Locate the cell with the specified text and output its (x, y) center coordinate. 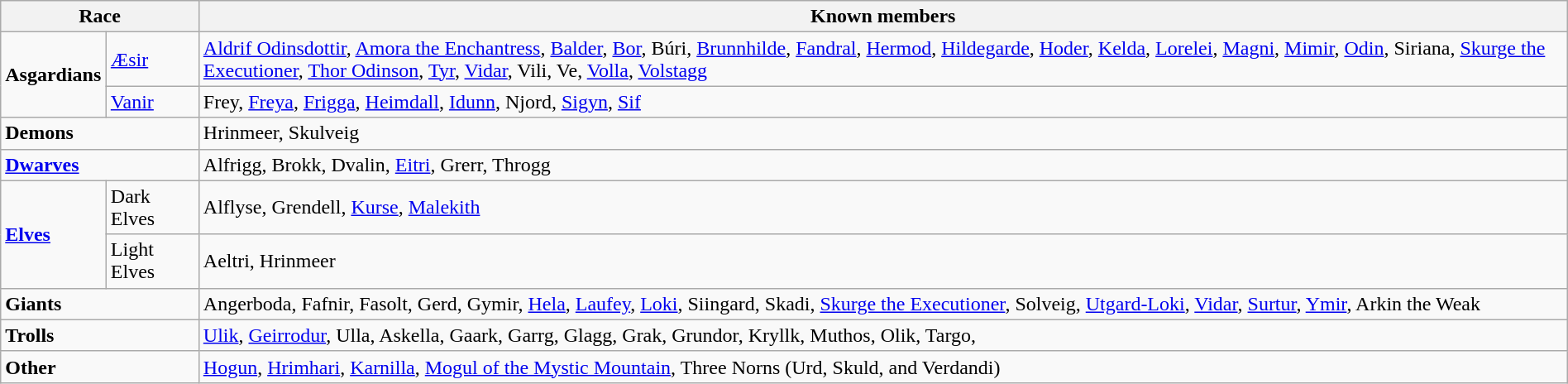
Alfrigg, Brokk, Dvalin, Eitri, Grerr, Throgg (883, 165)
Vanir (152, 102)
Alflyse, Grendell, Kurse, Malekith (883, 207)
Ulik, Geirrodur, Ulla, Askella, Gaark, Garrg, Glagg, Grak, Grundor, Kryllk, Muthos, Olik, Targo, (883, 335)
Æsir (152, 60)
Asgardians (54, 74)
Frey, Freya, Frigga, Heimdall, Idunn, Njord, Sigyn, Sif (883, 102)
Giants (100, 304)
Race (100, 17)
Demons (100, 133)
Known members (883, 17)
Dark Elves (152, 207)
Aeltri, Hrinmeer (883, 262)
Hogun, Hrimhari, Karnilla, Mogul of the Mystic Mountain, Three Norns (Urd, Skuld, and Verdandi) (883, 367)
Hrinmeer, Skulveig (883, 133)
Trolls (100, 335)
Elves (54, 234)
Dwarves (100, 165)
Other (100, 367)
Light Elves (152, 262)
